Extract the (x, y) coordinate from the center of the cell holding the provided text.  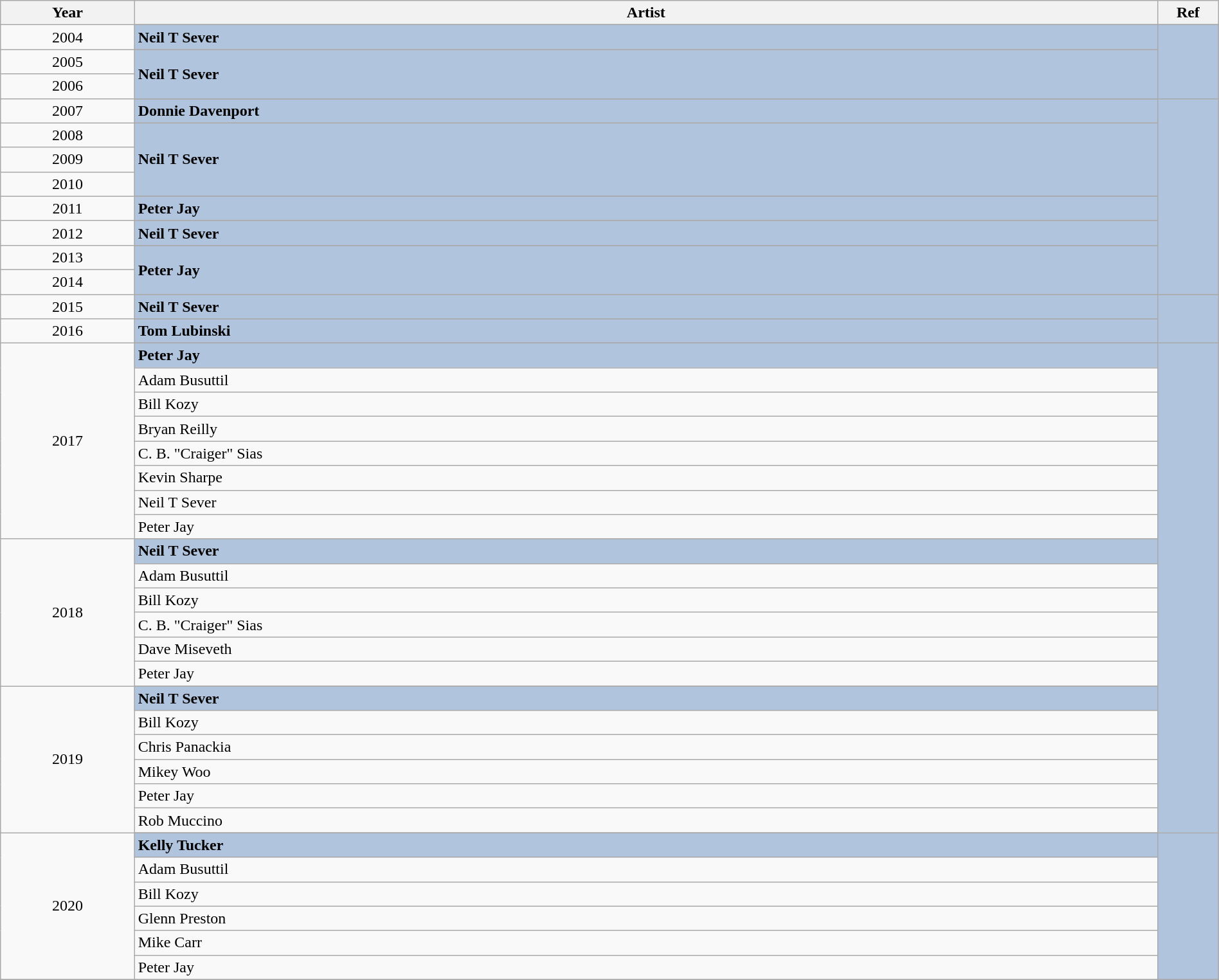
Tom Lubinski (646, 331)
Kelly Tucker (646, 845)
2017 (68, 441)
2012 (68, 233)
Year (68, 13)
2006 (68, 86)
2020 (68, 906)
Rob Muccino (646, 821)
2014 (68, 282)
2005 (68, 62)
Artist (646, 13)
2013 (68, 257)
2018 (68, 612)
Chris Panackia (646, 747)
Bryan Reilly (646, 429)
2008 (68, 135)
2009 (68, 159)
Kevin Sharpe (646, 478)
2016 (68, 331)
Glenn Preston (646, 918)
2019 (68, 759)
Donnie Davenport (646, 111)
2011 (68, 208)
Ref (1188, 13)
2015 (68, 307)
Dave Miseveth (646, 649)
Mike Carr (646, 943)
Mikey Woo (646, 772)
2004 (68, 37)
2010 (68, 184)
2007 (68, 111)
